From the cell containing the given text, extract its center point as [x, y] coordinate. 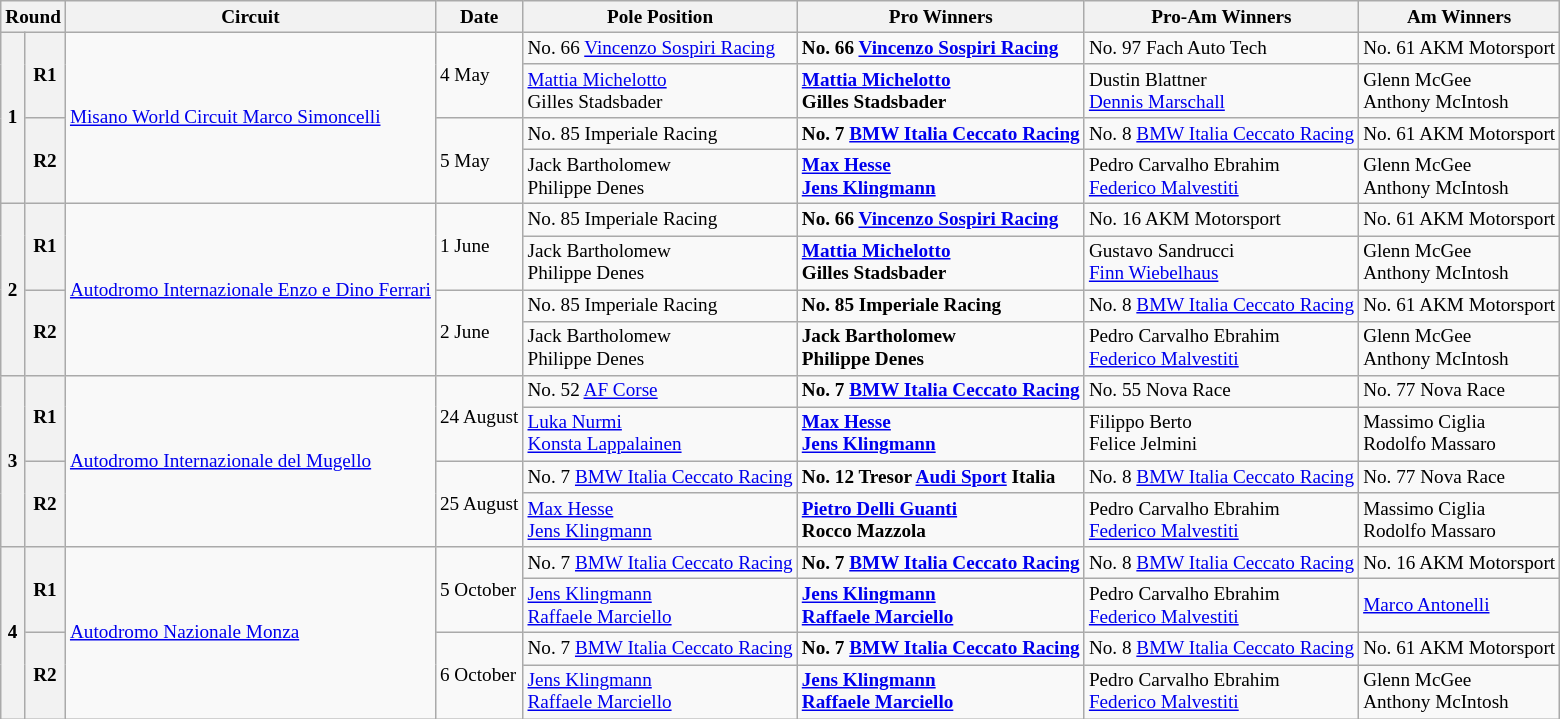
Pro-Am Winners [1221, 17]
25 August [479, 504]
Gustavo Sandrucci Finn Wiebelhaus [1221, 262]
Luka Nurmi Konsta Lappalainen [660, 434]
No. 97 Fach Auto Tech [1221, 48]
5 May [479, 161]
1 June [479, 247]
Autodromo Nazionale Monza [250, 633]
3 [13, 461]
2 June [479, 333]
No. 12 Tresor Audi Sport Italia [940, 477]
4 May [479, 75]
Autodromo Internazionale Enzo e Dino Ferrari [250, 290]
Misano World Circuit Marco Simoncelli [250, 118]
Pole Position [660, 17]
4 [13, 633]
Dustin Blattner Dennis Marschall [1221, 91]
Am Winners [1460, 17]
Round [34, 17]
Pietro Delli Guanti Rocco Mazzola [940, 520]
Filippo Berto Felice Jelmini [1221, 434]
2 [13, 290]
Marco Antonelli [1460, 606]
No. 55 Nova Race [1221, 391]
No. 52 AF Corse [660, 391]
5 October [479, 590]
24 August [479, 418]
Autodromo Internazionale del Mugello [250, 461]
1 [13, 118]
Circuit [250, 17]
6 October [479, 676]
Pro Winners [940, 17]
Date [479, 17]
